Search for the cell housing the specified text and yield its (X, Y) center coordinate. 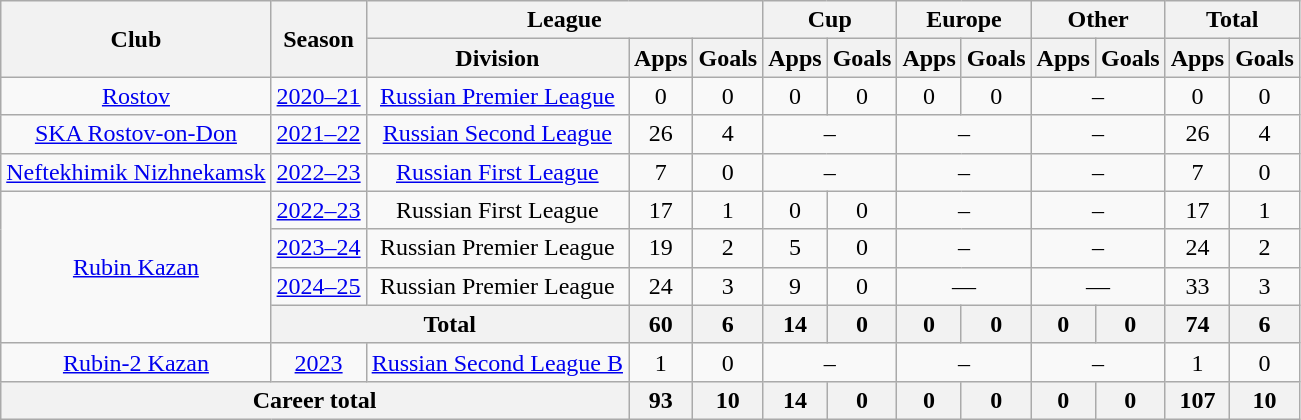
Rubin-2 Kazan (136, 362)
League (564, 20)
2023–24 (318, 248)
Club (136, 39)
2020–21 (318, 96)
Rostov (136, 96)
2023 (318, 362)
Rubin Kazan (136, 267)
Other (1098, 20)
60 (660, 324)
19 (660, 248)
Russian Second League B (497, 362)
107 (1197, 400)
2024–25 (318, 286)
SKA Rostov-on-Don (136, 134)
Russian Second League (497, 134)
33 (1197, 286)
5 (795, 248)
Career total (315, 400)
Europe (964, 20)
Cup (830, 20)
93 (660, 400)
9 (795, 286)
Neftekhimik Nizhnekamsk (136, 172)
74 (1197, 324)
2021–22 (318, 134)
Season (318, 39)
Division (497, 58)
